Output the (X, Y) coordinate of the center of the cell containing the given text.  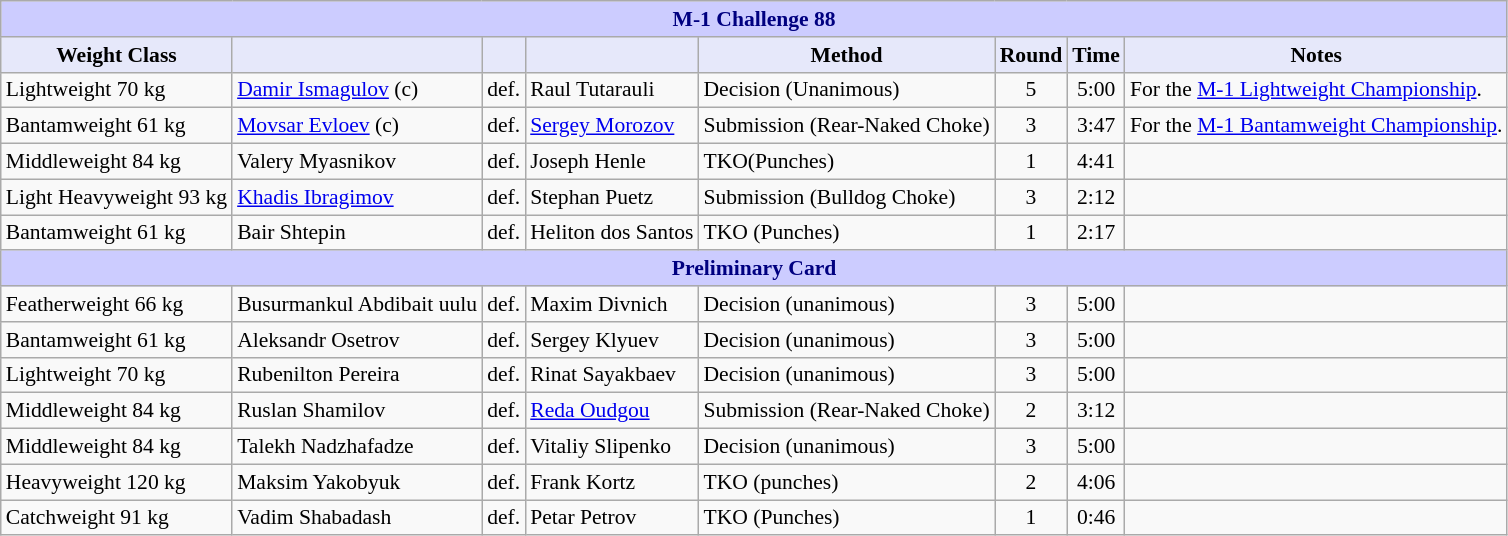
Reda Oudgou (612, 411)
Stephan Puetz (612, 197)
4:06 (1096, 482)
4:41 (1096, 162)
Khadis Ibragimov (357, 197)
Catchweight 91 kg (116, 518)
Round (1032, 55)
Vitaliy Slipenko (612, 447)
Rinat Sayakbaev (612, 375)
Bair Shtepin (357, 233)
For the M-1 Bantamweight Championship. (1316, 126)
Method (846, 55)
Rubenilton Pereira (357, 375)
For the M-1 Lightweight Championship. (1316, 90)
0:46 (1096, 518)
3:47 (1096, 126)
Damir Ismagulov (c) (357, 90)
Aleksandr Osetrov (357, 340)
M-1 Challenge 88 (754, 19)
TKO(Punches) (846, 162)
Vadim Shabadash (357, 518)
Valery Myasnikov (357, 162)
Sergey Klyuev (612, 340)
Weight Class (116, 55)
5 (1032, 90)
Decision (Unanimous) (846, 90)
Heliton dos Santos (612, 233)
3:12 (1096, 411)
2:17 (1096, 233)
Maxim Divnich (612, 304)
Heavyweight 120 kg (116, 482)
Light Heavyweight 93 kg (116, 197)
Sergey Morozov (612, 126)
Joseph Henle (612, 162)
Talekh Nadzhafadze (357, 447)
Featherweight 66 kg (116, 304)
Maksim Yakobyuk (357, 482)
Frank Kortz (612, 482)
Raul Tutarauli (612, 90)
Ruslan Shamilov (357, 411)
Notes (1316, 55)
2:12 (1096, 197)
Busurmankul Abdibait uulu (357, 304)
Petar Petrov (612, 518)
Preliminary Card (754, 269)
Submission (Bulldog Choke) (846, 197)
Time (1096, 55)
TKO (punches) (846, 482)
Movsar Evloev (c) (357, 126)
